Detect which cell encompasses the target text, then output its (X, Y) center coordinate. 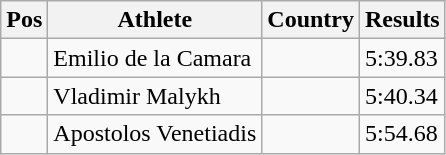
5:39.83 (403, 58)
Athlete (155, 20)
Country (311, 20)
5:40.34 (403, 96)
Results (403, 20)
Emilio de la Camara (155, 58)
Apostolos Venetiadis (155, 134)
Vladimir Malykh (155, 96)
5:54.68 (403, 134)
Pos (24, 20)
